Search for the cell housing the specified text and yield its (X, Y) center coordinate. 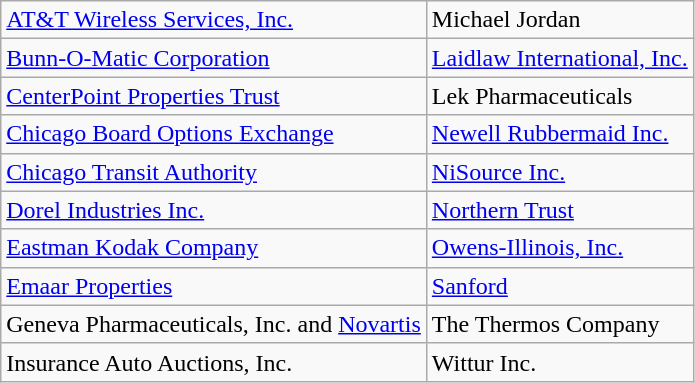
Chicago Transit Authority (214, 172)
Emaar Properties (214, 286)
Geneva Pharmaceuticals, Inc. and Novartis (214, 324)
NiSource Inc. (560, 172)
Insurance Auto Auctions, Inc. (214, 362)
CenterPoint Properties Trust (214, 96)
AT&T Wireless Services, Inc. (214, 20)
The Thermos Company (560, 324)
Northern Trust (560, 210)
Lek Pharmaceuticals (560, 96)
Wittur Inc. (560, 362)
Sanford (560, 286)
Newell Rubbermaid Inc. (560, 134)
Laidlaw International, Inc. (560, 58)
Bunn-O-Matic Corporation (214, 58)
Eastman Kodak Company (214, 248)
Chicago Board Options Exchange (214, 134)
Owens-Illinois, Inc. (560, 248)
Dorel Industries Inc. (214, 210)
Michael Jordan (560, 20)
